Provide the (X, Y) coordinate of the cell's center where the given text is located.  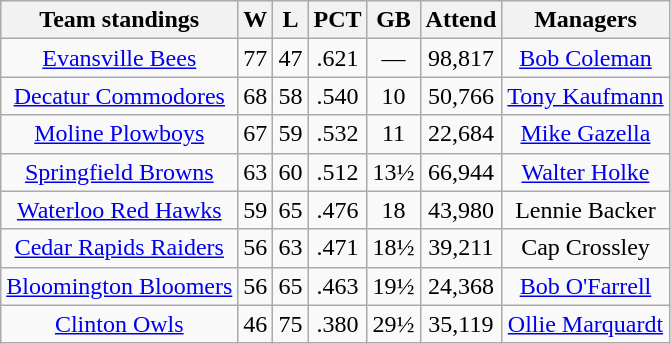
.463 (338, 286)
66,944 (461, 172)
Cap Crossley (586, 248)
Lennie Backer (586, 210)
47 (290, 58)
10 (394, 96)
13½ (394, 172)
GB (394, 20)
75 (290, 324)
67 (256, 134)
PCT (338, 20)
35,119 (461, 324)
.476 (338, 210)
77 (256, 58)
Evansville Bees (120, 58)
22,684 (461, 134)
— (394, 58)
.512 (338, 172)
19½ (394, 286)
18½ (394, 248)
68 (256, 96)
Bob Coleman (586, 58)
39,211 (461, 248)
29½ (394, 324)
W (256, 20)
Springfield Browns (120, 172)
.621 (338, 58)
.540 (338, 96)
Waterloo Red Hawks (120, 210)
Walter Holke (586, 172)
98,817 (461, 58)
Managers (586, 20)
11 (394, 134)
46 (256, 324)
18 (394, 210)
50,766 (461, 96)
.380 (338, 324)
Tony Kaufmann (586, 96)
Mike Gazella (586, 134)
Moline Plowboys (120, 134)
Clinton Owls (120, 324)
Bob O'Farrell (586, 286)
.471 (338, 248)
L (290, 20)
24,368 (461, 286)
.532 (338, 134)
43,980 (461, 210)
Ollie Marquardt (586, 324)
Attend (461, 20)
Decatur Commodores (120, 96)
Team standings (120, 20)
60 (290, 172)
58 (290, 96)
Cedar Rapids Raiders (120, 248)
Bloomington Bloomers (120, 286)
